Scan for the cell matching the given text and deliver its [x, y] coordinate at center. 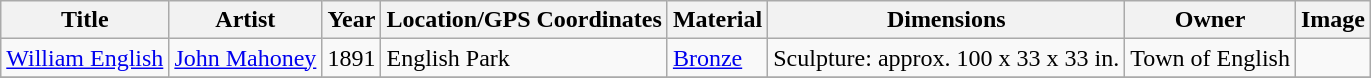
Material [717, 20]
English Park [524, 58]
Sculpture: approx. 100 x 33 x 33 in. [946, 58]
Dimensions [946, 20]
Bronze [717, 58]
Image [1332, 20]
Town of English [1210, 58]
Owner [1210, 20]
1891 [352, 58]
William English [85, 58]
Location/GPS Coordinates [524, 20]
Artist [246, 20]
Year [352, 20]
John Mahoney [246, 58]
Title [85, 20]
